Provide the (X, Y) coordinate of the cell's center where the given text is located.  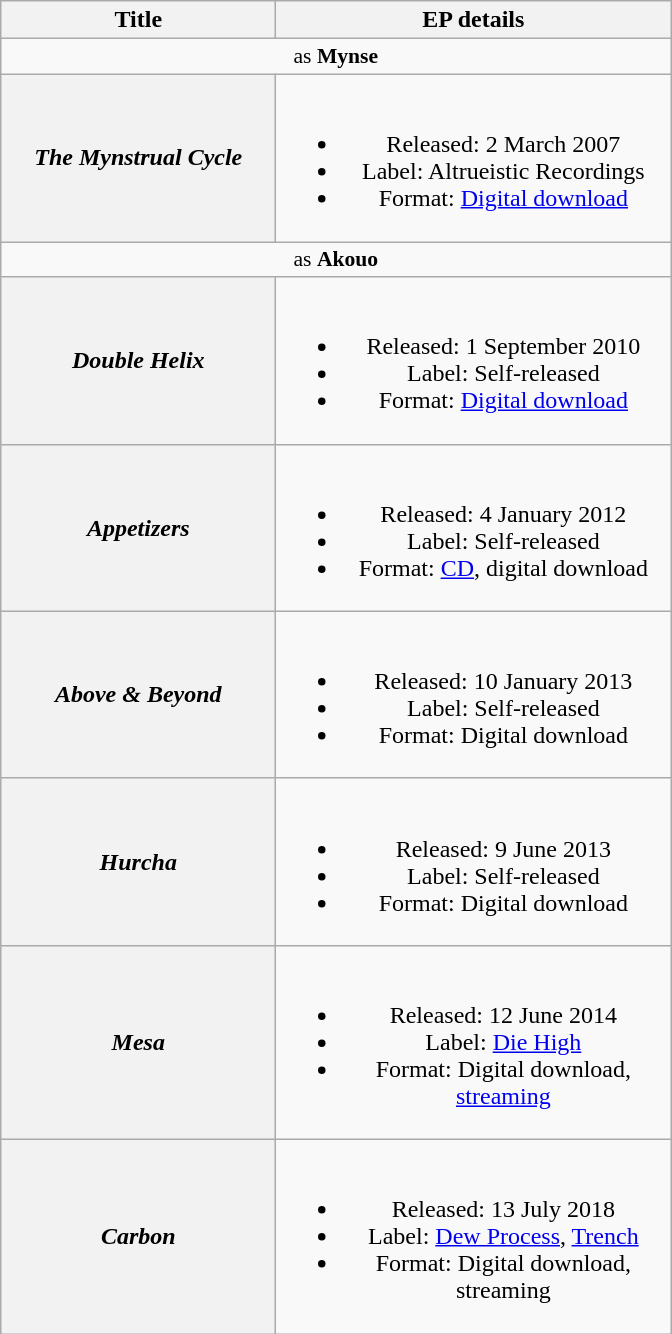
Released: 4 January 2012Label: Self-releasedFormat: CD, digital download (474, 528)
EP details (474, 20)
Hurcha (138, 862)
Released: 12 June 2014Label: Die HighFormat: Digital download, streaming (474, 1042)
Released: 10 January 2013Label: Self-releasedFormat: Digital download (474, 694)
Double Helix (138, 360)
Mesa (138, 1042)
as Akouo (336, 260)
Released: 2 March 2007Label: Altrueistic RecordingsFormat: Digital download (474, 158)
Appetizers (138, 528)
Released: 13 July 2018Label: Dew Process, TrenchFormat: Digital download, streaming (474, 1236)
Carbon (138, 1236)
Title (138, 20)
The Mynstrual Cycle (138, 158)
as Mynse (336, 57)
Released: 1 September 2010Label: Self-releasedFormat: Digital download (474, 360)
Above & Beyond (138, 694)
Released: 9 June 2013Label: Self-releasedFormat: Digital download (474, 862)
